Pinpoint the cell where the given text exists, returning its [X, Y] midpoint coordinate. 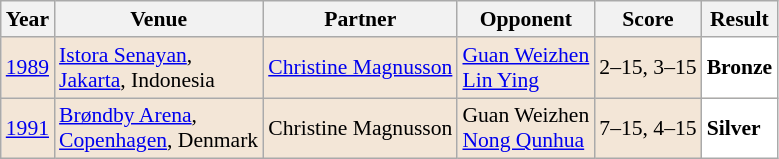
1989 [28, 68]
Silver [740, 128]
Bronze [740, 68]
7–15, 4–15 [648, 128]
Score [648, 19]
2–15, 3–15 [648, 68]
1991 [28, 128]
Result [740, 19]
Guan Weizhen Lin Ying [526, 68]
Partner [360, 19]
Brøndby Arena,Copenhagen, Denmark [158, 128]
Year [28, 19]
Opponent [526, 19]
Istora Senayan,Jakarta, Indonesia [158, 68]
Venue [158, 19]
Guan Weizhen Nong Qunhua [526, 128]
